Provide the [x, y] coordinate of the cell's center where the given text is located.  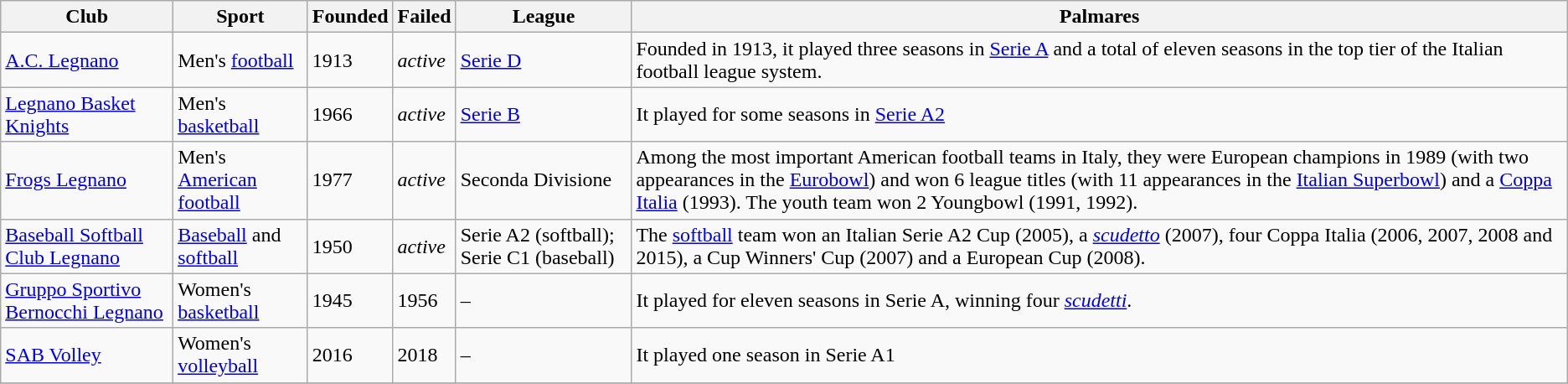
Gruppo Sportivo Bernocchi Legnano [87, 300]
Baseball Softball Club Legnano [87, 246]
Seconda Divisione [544, 180]
1950 [350, 246]
Founded in 1913, it played three seasons in Serie A and a total of eleven seasons in the top tier of the Italian football league system. [1099, 60]
Frogs Legnano [87, 180]
SAB Volley [87, 355]
Legnano Basket Knights [87, 114]
1966 [350, 114]
Men's football [241, 60]
A.C. Legnano [87, 60]
2016 [350, 355]
Baseball and softball [241, 246]
Serie B [544, 114]
1956 [424, 300]
Men's basketball [241, 114]
It played one season in Serie A1 [1099, 355]
2018 [424, 355]
1913 [350, 60]
Serie A2 (softball); Serie C1 (baseball) [544, 246]
Founded [350, 17]
League [544, 17]
It played for some seasons in Serie A2 [1099, 114]
Serie D [544, 60]
1945 [350, 300]
It played for eleven seasons in Serie A, winning four scudetti. [1099, 300]
1977 [350, 180]
Men's American football [241, 180]
Failed [424, 17]
Palmares [1099, 17]
Women's volleyball [241, 355]
Club [87, 17]
Women's basketball [241, 300]
Sport [241, 17]
